Determine the (x, y) coordinate at the center of the cell enclosing the given text.  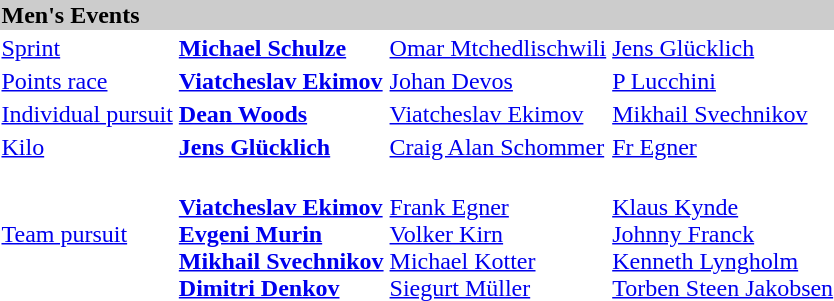
Omar Mtchedlischwili (498, 48)
Points race (87, 81)
Jens Glücklich (281, 147)
Dean Woods (281, 114)
Michael Schulze (281, 48)
Kilo (87, 147)
Craig Alan Schommer (498, 147)
Johan Devos (498, 81)
Sprint (87, 48)
Individual pursuit (87, 114)
